Output the (x, y) coordinate of the center of the cell containing the given text.  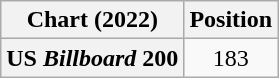
183 (231, 58)
Chart (2022) (92, 20)
Position (231, 20)
US Billboard 200 (92, 58)
